Search for the cell housing the specified text and yield its (X, Y) center coordinate. 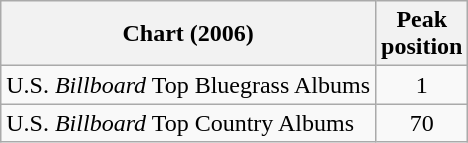
U.S. Billboard Top Country Albums (188, 123)
Peakposition (422, 34)
Chart (2006) (188, 34)
70 (422, 123)
1 (422, 85)
U.S. Billboard Top Bluegrass Albums (188, 85)
